Pinpoint the cell where the given text exists, returning its [x, y] midpoint coordinate. 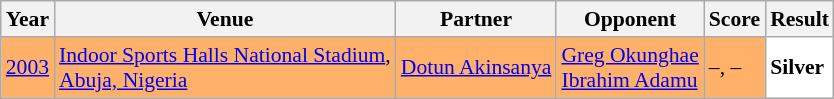
–, – [734, 68]
Year [28, 19]
Opponent [630, 19]
Result [800, 19]
Score [734, 19]
Venue [225, 19]
Indoor Sports Halls National Stadium,Abuja, Nigeria [225, 68]
Partner [476, 19]
Dotun Akinsanya [476, 68]
2003 [28, 68]
Silver [800, 68]
Greg Okunghae Ibrahim Adamu [630, 68]
